Provide the (X, Y) coordinate of the cell's center where the given text is located.  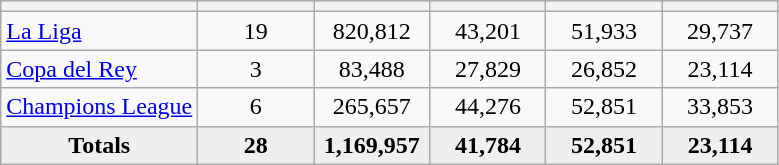
Champions League (100, 107)
265,657 (372, 107)
1,169,957 (372, 145)
43,201 (488, 31)
44,276 (488, 107)
29,737 (720, 31)
Totals (100, 145)
La Liga (100, 31)
26,852 (604, 69)
33,853 (720, 107)
Copa del Rey (100, 69)
3 (256, 69)
83,488 (372, 69)
28 (256, 145)
820,812 (372, 31)
19 (256, 31)
41,784 (488, 145)
6 (256, 107)
27,829 (488, 69)
51,933 (604, 31)
